Output the (X, Y) coordinate of the center of the cell containing the given text.  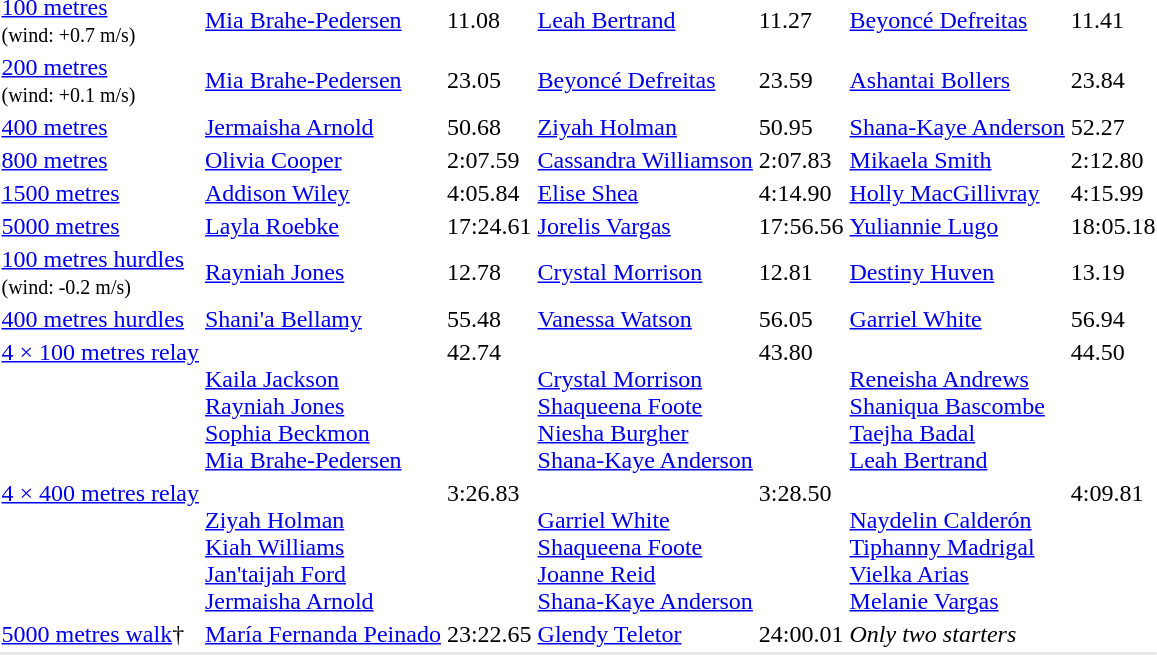
Cassandra Williamson (645, 160)
50.68 (489, 127)
Crystal MorrisonShaqueena FooteNiesha BurgherShana-Kaye Anderson (645, 406)
400 metres hurdles (100, 319)
2:07.59 (489, 160)
12.81 (801, 272)
Ziyah HolmanKiah WilliamsJan'taijah FordJermaisha Arnold (322, 547)
4:09.81 (1113, 547)
2:12.80 (1113, 160)
800 metres (100, 160)
Garriel WhiteShaqueena FooteJoanne ReidShana-Kaye Anderson (645, 547)
17:56.56 (801, 226)
Only two starters (1002, 634)
4 × 400 metres relay (100, 547)
56.05 (801, 319)
52.27 (1113, 127)
23.05 (489, 80)
23.59 (801, 80)
Mia Brahe-Pedersen (322, 80)
Elise Shea (645, 193)
23:22.65 (489, 634)
Shana-Kaye Anderson (957, 127)
Glendy Teletor (645, 634)
Destiny Huven (957, 272)
Holly MacGillivray (957, 193)
3:28.50 (801, 547)
Jermaisha Arnold (322, 127)
Olivia Cooper (322, 160)
Naydelin CalderónTiphanny MadrigalVielka AriasMelanie Vargas (957, 547)
Ashantai Bollers (957, 80)
400 metres (100, 127)
Crystal Morrison (645, 272)
Addison Wiley (322, 193)
100 metres hurdles(wind: -0.2 m/s) (100, 272)
Beyoncé Defreitas (645, 80)
Garriel White (957, 319)
3:26.83 (489, 547)
24:00.01 (801, 634)
Mikaela Smith (957, 160)
42.74 (489, 406)
44.50 (1113, 406)
4 × 100 metres relay (100, 406)
17:24.61 (489, 226)
Rayniah Jones (322, 272)
12.78 (489, 272)
23.84 (1113, 80)
Reneisha AndrewsShaniqua BascombeTaejha BadalLeah Bertrand (957, 406)
María Fernanda Peinado (322, 634)
1500 metres (100, 193)
2:07.83 (801, 160)
Vanessa Watson (645, 319)
Shani'a Bellamy (322, 319)
5000 metres (100, 226)
4:05.84 (489, 193)
Yuliannie Lugo (957, 226)
5000 metres walk† (100, 634)
Ziyah Holman (645, 127)
50.95 (801, 127)
4:15.99 (1113, 193)
200 metres(wind: +0.1 m/s) (100, 80)
Kaila JacksonRayniah JonesSophia BeckmonMia Brahe-Pedersen (322, 406)
Jorelis Vargas (645, 226)
Layla Roebke (322, 226)
56.94 (1113, 319)
18:05.18 (1113, 226)
13.19 (1113, 272)
43.80 (801, 406)
55.48 (489, 319)
4:14.90 (801, 193)
